Return (X, Y) of the center of cell containing provided text 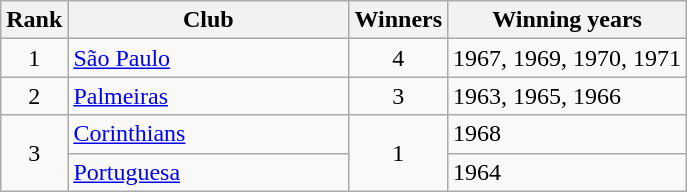
São Paulo (208, 58)
1967, 1969, 1970, 1971 (568, 58)
Winners (398, 20)
2 (34, 96)
4 (398, 58)
Corinthians (208, 134)
Winning years (568, 20)
1963, 1965, 1966 (568, 96)
1968 (568, 134)
1964 (568, 172)
Club (208, 20)
Rank (34, 20)
Portuguesa (208, 172)
Palmeiras (208, 96)
